Return the [X, Y] coordinate for the center point of the cell that contains the specified text.  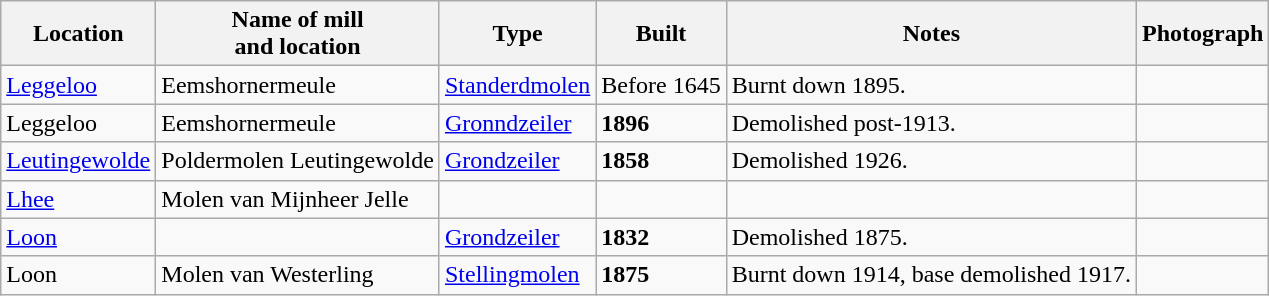
Poldermolen Leutingewolde [298, 161]
Before 1645 [661, 85]
1875 [661, 275]
Burnt down 1895. [931, 85]
Notes [931, 34]
Photograph [1203, 34]
1858 [661, 161]
Built [661, 34]
Standerdmolen [517, 85]
Gronndzeiler [517, 123]
Demolished 1926. [931, 161]
1832 [661, 237]
Name of milland location [298, 34]
Burnt down 1914, base demolished 1917. [931, 275]
Molen van Mijnheer Jelle [298, 199]
Type [517, 34]
Molen van Westerling [298, 275]
Demolished post-1913. [931, 123]
Demolished 1875. [931, 237]
1896 [661, 123]
Lhee [78, 199]
Stellingmolen [517, 275]
Location [78, 34]
Leutingewolde [78, 161]
